Scan for the cell matching the given text and deliver its [x, y] coordinate at center. 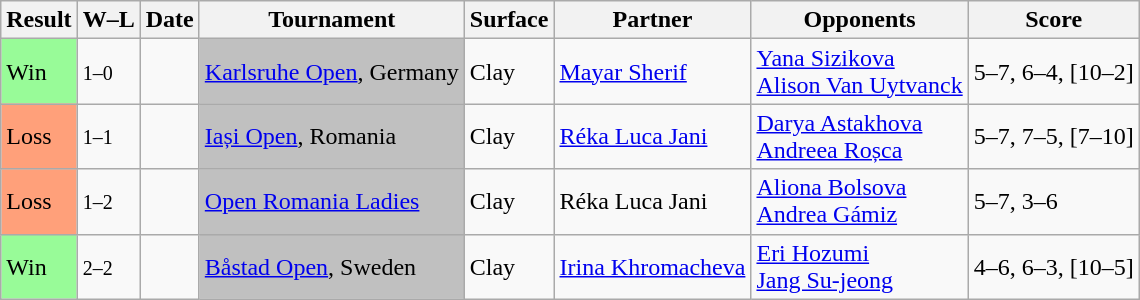
Surface [509, 20]
4–6, 6–3, [10–5] [1054, 266]
W–L [108, 20]
Result [39, 20]
5–7, 6–4, [10–2] [1054, 72]
Mayar Sherif [652, 72]
Darya Astakhova Andreea Roșca [860, 136]
Partner [652, 20]
Tournament [332, 20]
Båstad Open, Sweden [332, 266]
Score [1054, 20]
Open Romania Ladies [332, 202]
Irina Khromacheva [652, 266]
Aliona Bolsova Andrea Gámiz [860, 202]
Iași Open, Romania [332, 136]
Karlsruhe Open, Germany [332, 72]
1–2 [108, 202]
Opponents [860, 20]
5–7, 7–5, [7–10] [1054, 136]
1–1 [108, 136]
1–0 [108, 72]
Date [170, 20]
2–2 [108, 266]
Eri Hozumi Jang Su-jeong [860, 266]
Yana Sizikova Alison Van Uytvanck [860, 72]
5–7, 3–6 [1054, 202]
